From the cell containing the given text, extract its center point as (X, Y) coordinate. 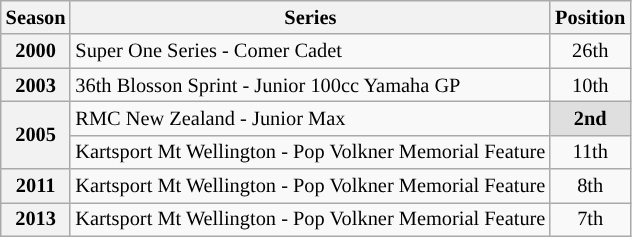
Series (310, 17)
8th (590, 186)
2013 (36, 219)
2000 (36, 51)
2011 (36, 186)
2nd (590, 118)
26th (590, 51)
Super One Series - Comer Cadet (310, 51)
10th (590, 85)
Position (590, 17)
RMC New Zealand - Junior Max (310, 118)
Season (36, 17)
11th (590, 152)
2003 (36, 85)
7th (590, 219)
36th Blosson Sprint - Junior 100cc Yamaha GP (310, 85)
2005 (36, 134)
